Provide the (x, y) coordinate of the cell's center where the given text is located.  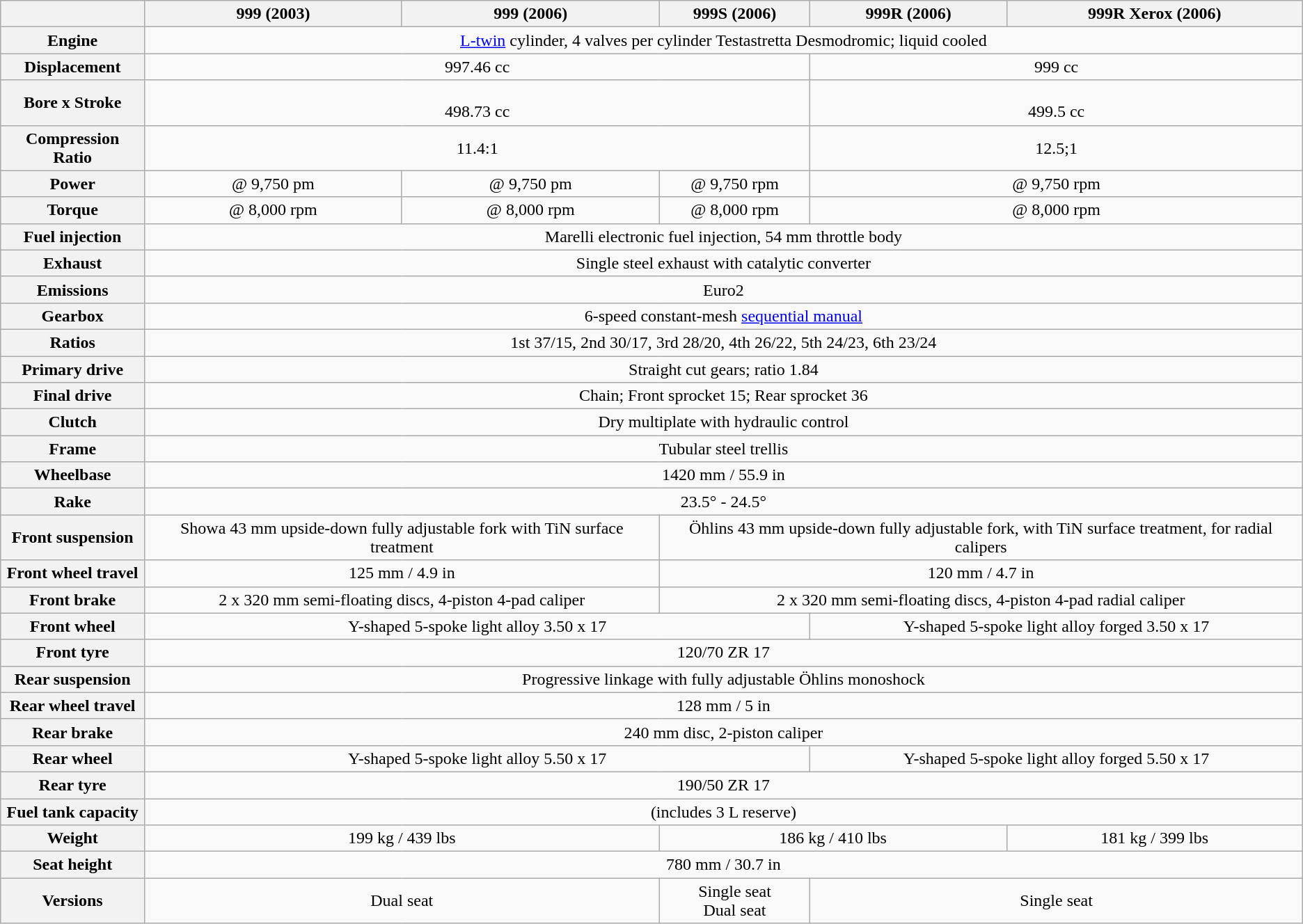
Gearbox (72, 316)
Y-shaped 5-spoke light alloy 5.50 x 17 (477, 758)
Seat height (72, 865)
999 (2003) (274, 14)
Y-shaped 5-spoke light alloy forged 3.50 x 17 (1057, 626)
Power (72, 184)
120 mm / 4.7 in (981, 573)
999R Xerox (2006) (1154, 14)
Marelli electronic fuel injection, 54 mm throttle body (724, 237)
1st 37/15, 2nd 30/17, 3rd 28/20, 4th 26/22, 5th 24/23, 6th 23/24 (724, 342)
Rear wheel (72, 758)
Displacement (72, 67)
11.4:1 (477, 148)
Front brake (72, 600)
Chain; Front sprocket 15; Rear sprocket 36 (724, 396)
190/50 ZR 17 (724, 785)
Rear brake (72, 732)
Weight (72, 838)
23.5° - 24.5° (724, 502)
Rear wheel travel (72, 706)
Fuel tank capacity (72, 812)
12.5;1 (1057, 148)
Emissions (72, 289)
6-speed constant-mesh sequential manual (724, 316)
Y-shaped 5-spoke light alloy 3.50 x 17 (477, 626)
997.46 cc (477, 67)
498.73 cc (477, 103)
999S (2006) (735, 14)
Fuel injection (72, 237)
Rake (72, 502)
Euro2 (724, 289)
125 mm / 4.9 in (402, 573)
Engine (72, 40)
780 mm / 30.7 in (724, 865)
Straight cut gears; ratio 1.84 (724, 369)
Showa 43 mm upside-down fully adjustable fork with TiN surface treatment (402, 537)
Bore x Stroke (72, 103)
(includes 3 L reserve) (724, 812)
Front wheel (72, 626)
181 kg / 399 lbs (1154, 838)
240 mm disc, 2-piston caliper (724, 732)
999 (2006) (530, 14)
1420 mm / 55.9 in (724, 475)
Frame (72, 449)
999 cc (1057, 67)
Exhaust (72, 263)
Wheelbase (72, 475)
999R (2006) (908, 14)
Tubular steel trellis (724, 449)
Rear tyre (72, 785)
Y-shaped 5-spoke light alloy forged 5.50 x 17 (1057, 758)
Single steel exhaust with catalytic converter (724, 263)
Front tyre (72, 653)
Compression Ratio (72, 148)
Dual seat (402, 900)
Dry multiplate with hydraulic control (724, 422)
120/70 ZR 17 (724, 653)
Versions (72, 900)
Primary drive (72, 369)
128 mm / 5 in (724, 706)
Front wheel travel (72, 573)
Ratios (72, 342)
Single seat (1057, 900)
2 x 320 mm semi-floating discs, 4-piston 4-pad caliper (402, 600)
Öhlins 43 mm upside-down fully adjustable fork, with TiN surface treatment, for radial calipers (981, 537)
499.5 cc (1057, 103)
2 x 320 mm semi-floating discs, 4-piston 4-pad radial caliper (981, 600)
Progressive linkage with fully adjustable Öhlins monoshock (724, 679)
Front suspension (72, 537)
186 kg / 410 lbs (832, 838)
Single seatDual seat (735, 900)
Rear suspension (72, 679)
Clutch (72, 422)
Torque (72, 210)
199 kg / 439 lbs (402, 838)
Final drive (72, 396)
L-twin cylinder, 4 valves per cylinder Testastretta Desmodromic; liquid cooled (724, 40)
